Provide the (X, Y) coordinate of the cell's center where the given text is located.  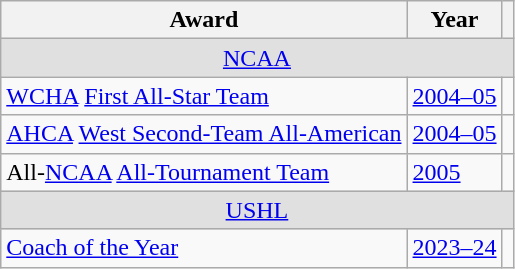
Award (204, 20)
2023–24 (454, 248)
USHL (257, 210)
All-NCAA All-Tournament Team (204, 172)
Year (454, 20)
Coach of the Year (204, 248)
NCAA (257, 58)
WCHA First All-Star Team (204, 96)
2005 (454, 172)
AHCA West Second-Team All-American (204, 134)
